Identify which cell holds the provided text, then report its (X, Y) central coordinate. 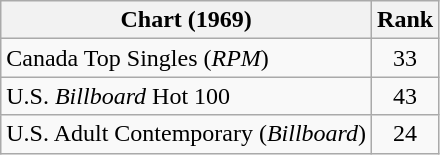
U.S. Billboard Hot 100 (186, 96)
43 (406, 96)
Rank (406, 20)
Chart (1969) (186, 20)
33 (406, 58)
24 (406, 134)
U.S. Adult Contemporary (Billboard) (186, 134)
Canada Top Singles (RPM) (186, 58)
